Provide the [X, Y] coordinate of the cell's center where the given text is located.  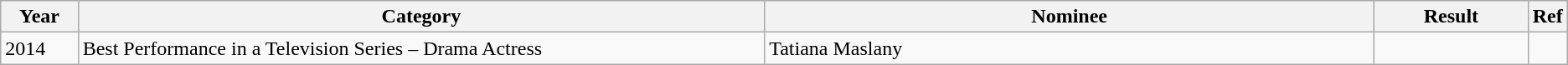
Tatiana Maslany [1070, 48]
Best Performance in a Television Series – Drama Actress [421, 48]
Category [421, 17]
Ref [1548, 17]
Year [39, 17]
Nominee [1070, 17]
2014 [39, 48]
Result [1452, 17]
